Find where the given text appears and provide that cell's center as [X, Y] coordinate. 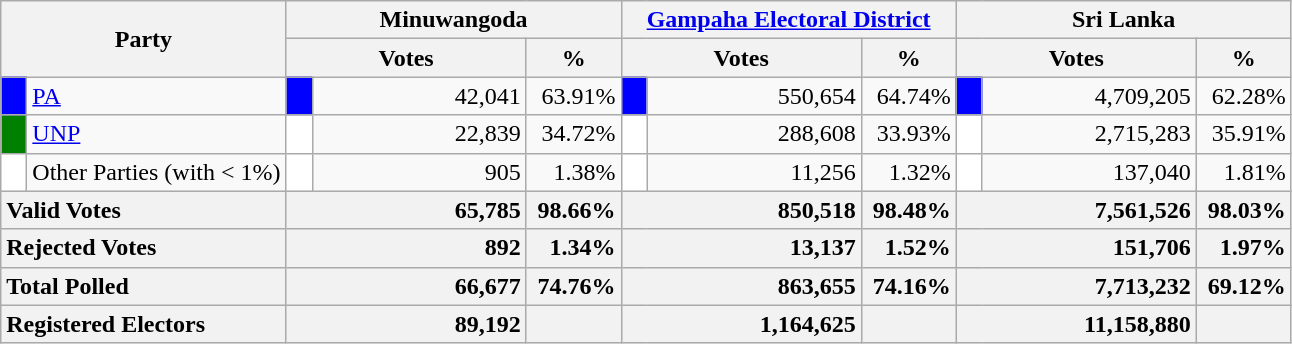
UNP [156, 134]
33.93% [908, 134]
1.38% [574, 172]
62.28% [1244, 96]
11,158,880 [1076, 324]
35.91% [1244, 134]
34.72% [574, 134]
22,839 [419, 134]
1.81% [1244, 172]
1.32% [908, 172]
69.12% [1244, 286]
550,654 [754, 96]
4,709,205 [1089, 96]
Other Parties (with < 1%) [156, 172]
1.34% [574, 248]
64.74% [908, 96]
850,518 [741, 210]
288,608 [754, 134]
Gampaha Electoral District [788, 20]
98.03% [1244, 210]
Registered Electors [144, 324]
7,561,526 [1076, 210]
1.52% [908, 248]
PA [156, 96]
151,706 [1076, 248]
863,655 [741, 286]
905 [419, 172]
Party [144, 39]
2,715,283 [1089, 134]
Total Polled [144, 286]
Valid Votes [144, 210]
1.97% [1244, 248]
98.48% [908, 210]
63.91% [574, 96]
11,256 [754, 172]
Sri Lanka [1124, 20]
Rejected Votes [144, 248]
137,040 [1089, 172]
892 [406, 248]
13,137 [741, 248]
42,041 [419, 96]
98.66% [574, 210]
1,164,625 [741, 324]
7,713,232 [1076, 286]
Minuwangoda [454, 20]
74.76% [574, 286]
66,677 [406, 286]
65,785 [406, 210]
89,192 [406, 324]
74.16% [908, 286]
